Scan for the cell matching the given text and deliver its [X, Y] coordinate at center. 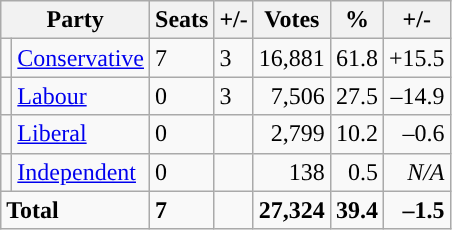
% [356, 20]
–1.5 [416, 210]
Votes [292, 20]
Independent [81, 172]
27.5 [356, 96]
Seats [182, 20]
138 [292, 172]
16,881 [292, 58]
61.8 [356, 58]
0.5 [356, 172]
N/A [416, 172]
–0.6 [416, 134]
Labour [81, 96]
+15.5 [416, 58]
Liberal [81, 134]
Total [76, 210]
39.4 [356, 210]
2,799 [292, 134]
Party [76, 20]
10.2 [356, 134]
Conservative [81, 58]
7,506 [292, 96]
–14.9 [416, 96]
27,324 [292, 210]
